Extract the [X, Y] coordinate from the center of the cell holding the provided text.  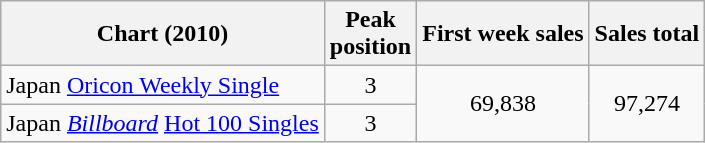
Peakposition [370, 34]
First week sales [503, 34]
69,838 [503, 104]
Japan Oricon Weekly Single [163, 85]
Sales total [647, 34]
97,274 [647, 104]
Japan Billboard Hot 100 Singles [163, 123]
Chart (2010) [163, 34]
